Find where the given text appears and provide that cell's center as [x, y] coordinate. 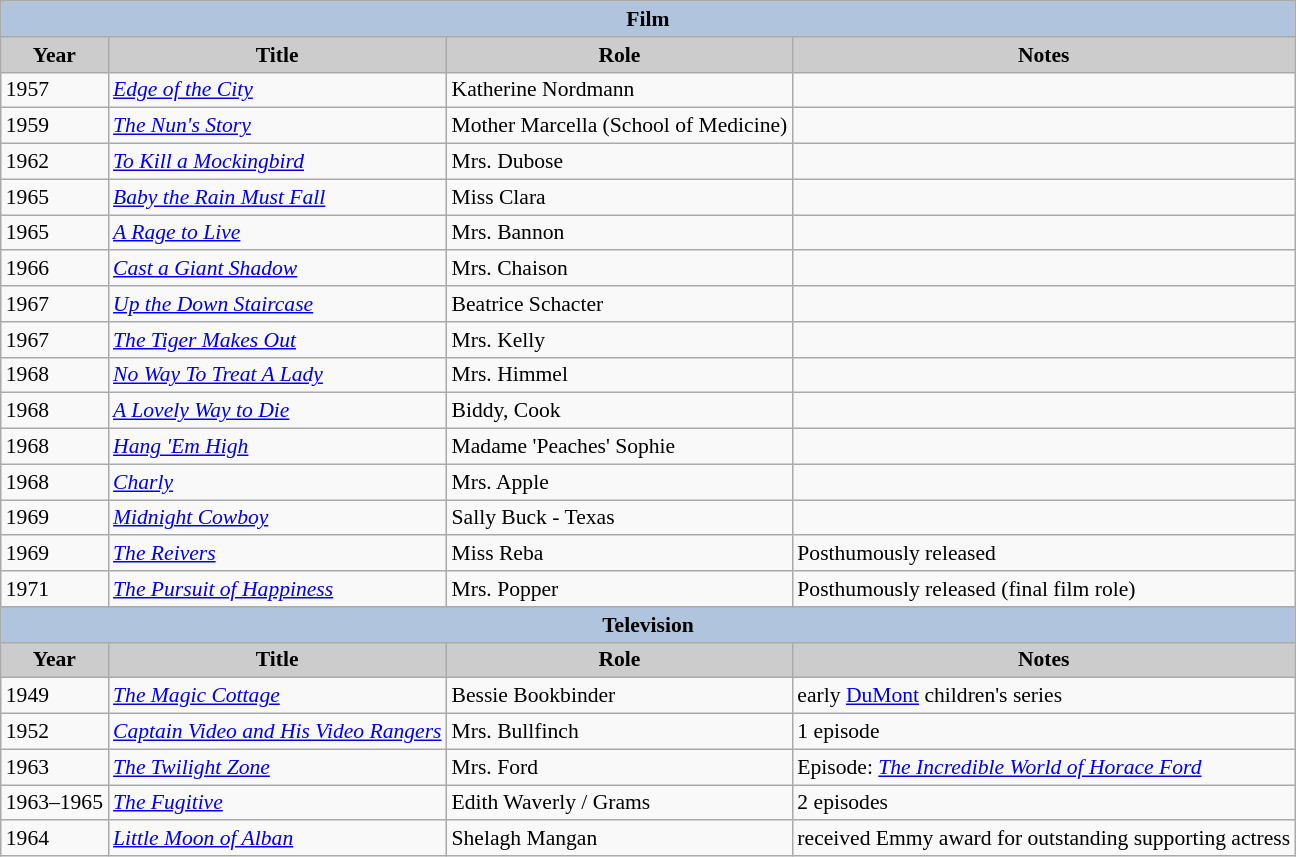
To Kill a Mockingbird [277, 162]
The Magic Cottage [277, 696]
The Fugitive [277, 803]
Mrs. Bullfinch [620, 732]
Cast a Giant Shadow [277, 269]
1971 [54, 589]
Mrs. Dubose [620, 162]
1 episode [1044, 732]
Biddy, Cook [620, 411]
Baby the Rain Must Fall [277, 197]
Edith Waverly / Grams [620, 803]
Mrs. Chaison [620, 269]
Little Moon of Alban [277, 839]
Charly [277, 482]
Episode: The Incredible World of Horace Ford [1044, 767]
Film [648, 19]
1952 [54, 732]
Katherine Nordmann [620, 90]
Edge of the City [277, 90]
1963 [54, 767]
1963–1965 [54, 803]
No Way To Treat A Lady [277, 375]
A Rage to Live [277, 233]
Madame 'Peaches' Sophie [620, 447]
received Emmy award for outstanding supporting actress [1044, 839]
Mrs. Himmel [620, 375]
Posthumously released (final film role) [1044, 589]
The Reivers [277, 554]
The Nun's Story [277, 126]
Posthumously released [1044, 554]
2 episodes [1044, 803]
A Lovely Way to Die [277, 411]
Television [648, 625]
1957 [54, 90]
Captain Video and His Video Rangers [277, 732]
Miss Reba [620, 554]
The Tiger Makes Out [277, 340]
1962 [54, 162]
1964 [54, 839]
1949 [54, 696]
early DuMont children's series [1044, 696]
Midnight Cowboy [277, 518]
The Pursuit of Happiness [277, 589]
Mother Marcella (School of Medicine) [620, 126]
Sally Buck - Texas [620, 518]
1966 [54, 269]
Miss Clara [620, 197]
Beatrice Schacter [620, 304]
Hang 'Em High [277, 447]
Up the Down Staircase [277, 304]
Mrs. Ford [620, 767]
The Twilight Zone [277, 767]
Mrs. Apple [620, 482]
Mrs. Kelly [620, 340]
Shelagh Mangan [620, 839]
Bessie Bookbinder [620, 696]
Mrs. Bannon [620, 233]
Mrs. Popper [620, 589]
1959 [54, 126]
